Provide the [x, y] coordinate of the cell's center where the given text is located.  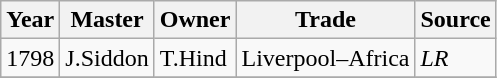
1798 [30, 58]
Owner [195, 20]
J.Siddon [107, 58]
Year [30, 20]
Master [107, 20]
Source [456, 20]
T.Hind [195, 58]
LR [456, 58]
Trade [326, 20]
Liverpool–Africa [326, 58]
